For the text-containing cell, return its midpoint in (x, y) coordinate format. 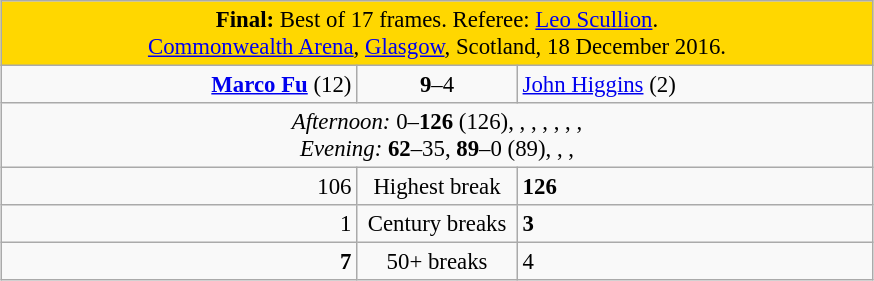
126 (695, 187)
3 (695, 224)
7 (179, 262)
1 (179, 224)
Marco Fu (12) (179, 85)
Highest break (438, 187)
John Higgins (2) (695, 85)
9–4 (438, 85)
Afternoon: 0–126 (126), , , , , , , Evening: 62–35, 89–0 (89), , , (437, 136)
Final: Best of 17 frames. Referee: Leo Scullion. Commonwealth Arena, Glasgow, Scotland, 18 December 2016. (437, 34)
106 (179, 187)
4 (695, 262)
50+ breaks (438, 262)
Century breaks (438, 224)
